Find where the given text appears and provide that cell's center as (x, y) coordinate. 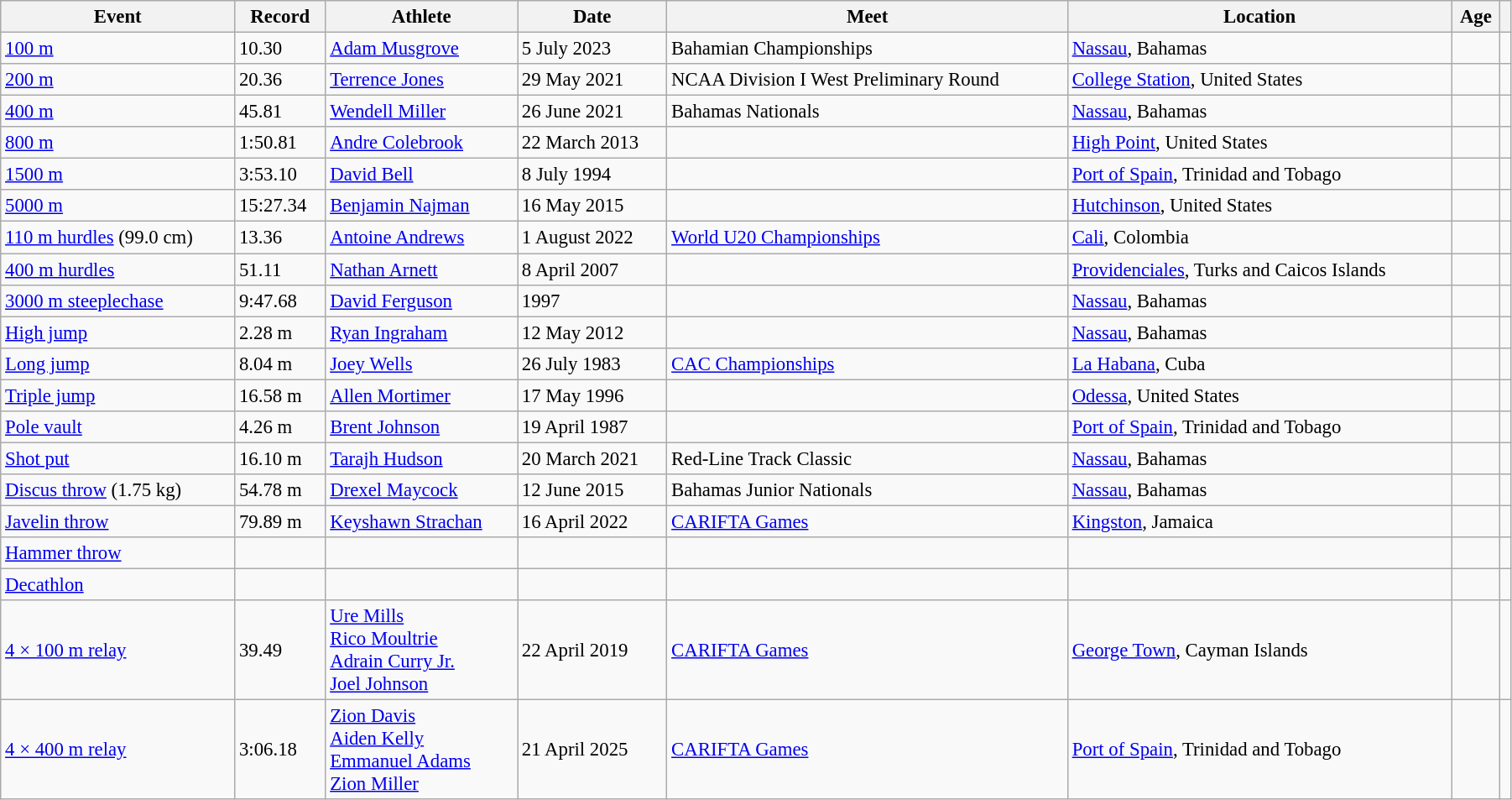
Red-Line Track Classic (868, 458)
10.30 (280, 49)
8 July 1994 (592, 175)
5000 m (117, 206)
Location (1259, 17)
Hutchinson, United States (1259, 206)
Cali, Colombia (1259, 238)
16 May 2015 (592, 206)
21 April 2025 (592, 750)
College Station, United States (1259, 80)
39.49 (280, 650)
Meet (868, 17)
David Bell (421, 175)
5 July 2023 (592, 49)
26 July 1983 (592, 363)
1:50.81 (280, 143)
Nathan Arnett (421, 269)
20.36 (280, 80)
Ryan Ingraham (421, 332)
400 m (117, 112)
400 m hurdles (117, 269)
Providenciales, Turks and Caicos Islands (1259, 269)
79.89 m (280, 521)
La Habana, Cuba (1259, 363)
George Town, Cayman Islands (1259, 650)
800 m (117, 143)
Antoine Andrews (421, 238)
13.36 (280, 238)
Zion DavisAiden KellyEmmanuel AdamsZion Miller (421, 750)
Javelin throw (117, 521)
1997 (592, 301)
Drexel Maycock (421, 490)
Keyshawn Strachan (421, 521)
15:27.34 (280, 206)
19 April 1987 (592, 427)
Decathlon (117, 585)
22 March 2013 (592, 143)
Bahamas Junior Nationals (868, 490)
CAC Championships (868, 363)
45.81 (280, 112)
3000 m steeplechase (117, 301)
8 April 2007 (592, 269)
4.26 m (280, 427)
Terrence Jones (421, 80)
16 April 2022 (592, 521)
Shot put (117, 458)
High Point, United States (1259, 143)
12 May 2012 (592, 332)
Benjamin Najman (421, 206)
Triple jump (117, 395)
3:53.10 (280, 175)
26 June 2021 (592, 112)
2.28 m (280, 332)
1 August 2022 (592, 238)
16.10 m (280, 458)
Hammer throw (117, 553)
1500 m (117, 175)
Bahamas Nationals (868, 112)
World U20 Championships (868, 238)
110 m hurdles (99.0 cm) (117, 238)
17 May 1996 (592, 395)
29 May 2021 (592, 80)
Discus throw (1.75 kg) (117, 490)
20 March 2021 (592, 458)
Brent Johnson (421, 427)
Athlete (421, 17)
8.04 m (280, 363)
Record (280, 17)
100 m (117, 49)
Kingston, Jamaica (1259, 521)
Bahamian Championships (868, 49)
NCAA Division I West Preliminary Round (868, 80)
Adam Musgrove (421, 49)
4 × 400 m relay (117, 750)
200 m (117, 80)
4 × 100 m relay (117, 650)
Wendell Miller (421, 112)
Age (1476, 17)
3:06.18 (280, 750)
16.58 m (280, 395)
Event (117, 17)
Odessa, United States (1259, 395)
Pole vault (117, 427)
David Ferguson (421, 301)
9:47.68 (280, 301)
Allen Mortimer (421, 395)
12 June 2015 (592, 490)
22 April 2019 (592, 650)
Tarajh Hudson (421, 458)
51.11 (280, 269)
Long jump (117, 363)
54.78 m (280, 490)
Ure MillsRico MoultrieAdrain Curry Jr.Joel Johnson (421, 650)
High jump (117, 332)
Joey Wells (421, 363)
Date (592, 17)
Andre Colebrook (421, 143)
